Detect which cell encompasses the target text, then output its [X, Y] center coordinate. 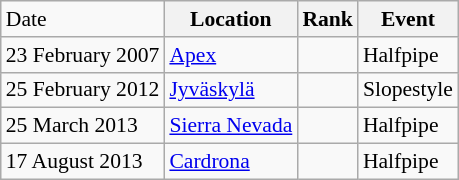
Cardrona [230, 162]
Date [83, 19]
Location [230, 19]
25 February 2012 [83, 90]
Slopestyle [408, 90]
Apex [230, 55]
25 March 2013 [83, 126]
Rank [328, 19]
Jyväskylä [230, 90]
23 February 2007 [83, 55]
17 August 2013 [83, 162]
Event [408, 19]
Sierra Nevada [230, 126]
